Pinpoint the cell where the given text exists, returning its (x, y) midpoint coordinate. 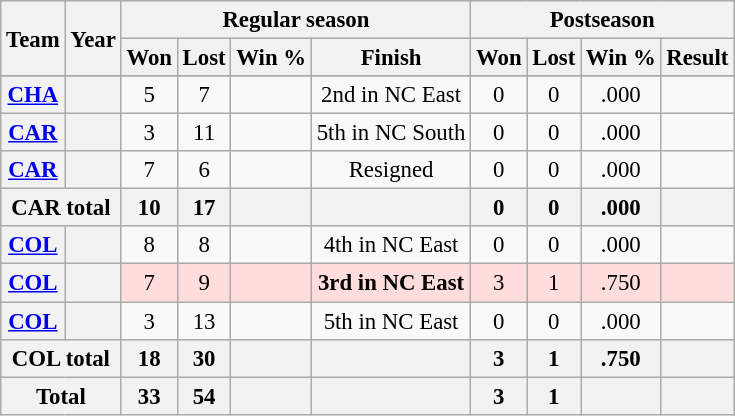
3rd in NC East (390, 283)
11 (204, 133)
10 (149, 208)
30 (204, 358)
13 (204, 321)
5 (149, 95)
Resigned (390, 170)
5th in NC East (390, 321)
CAR total (61, 208)
4th in NC East (390, 245)
6 (204, 170)
CHA (33, 95)
Total (61, 396)
18 (149, 358)
Regular season (296, 20)
COL total (61, 358)
9 (204, 283)
Team (33, 38)
54 (204, 396)
17 (204, 208)
Result (698, 58)
Postseason (602, 20)
Finish (390, 58)
Year (93, 38)
33 (149, 396)
2nd in NC East (390, 95)
5th in NC South (390, 133)
